Locate the cell with the specified text and output its [X, Y] center coordinate. 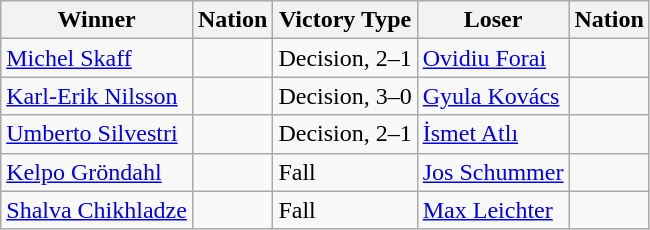
Karl-Erik Nilsson [97, 96]
Ovidiu Forai [493, 58]
Decision, 3–0 [345, 96]
İsmet Atlı [493, 134]
Michel Skaff [97, 58]
Shalva Chikhladze [97, 210]
Gyula Kovács [493, 96]
Winner [97, 20]
Max Leichter [493, 210]
Jos Schummer [493, 172]
Umberto Silvestri [97, 134]
Kelpo Gröndahl [97, 172]
Victory Type [345, 20]
Loser [493, 20]
